Pinpoint the cell where the given text exists, returning its (X, Y) midpoint coordinate. 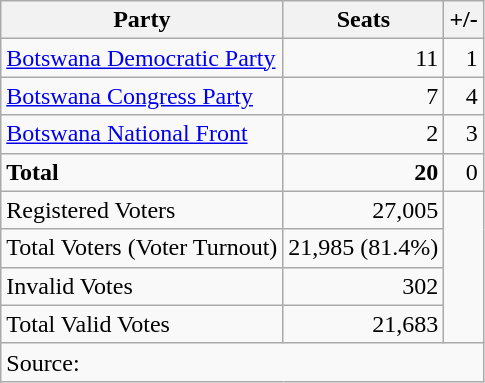
Botswana National Front (142, 134)
Registered Voters (142, 210)
Botswana Congress Party (142, 96)
Total Valid Votes (142, 324)
3 (464, 134)
7 (364, 96)
302 (364, 286)
4 (464, 96)
Total (142, 172)
0 (464, 172)
Party (142, 20)
Invalid Votes (142, 286)
2 (364, 134)
Botswana Democratic Party (142, 58)
Seats (364, 20)
11 (364, 58)
20 (364, 172)
1 (464, 58)
21,683 (364, 324)
27,005 (364, 210)
21,985 (81.4%) (364, 248)
Total Voters (Voter Turnout) (142, 248)
Source: (242, 362)
+/- (464, 20)
